Locate the cell with the specified text and output its (x, y) center coordinate. 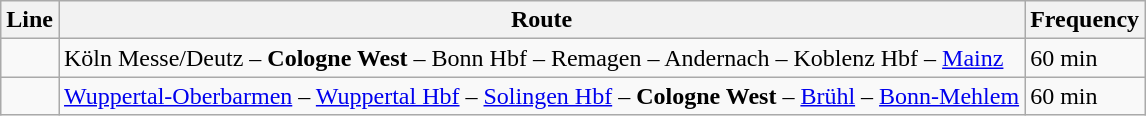
Köln Messe/Deutz – Cologne West – Bonn Hbf – Remagen – Andernach – Koblenz Hbf – Mainz (541, 58)
Frequency (1085, 20)
Route (541, 20)
Wuppertal-Oberbarmen – Wuppertal Hbf – Solingen Hbf – Cologne West – Brühl – Bonn-Mehlem (541, 96)
Line (30, 20)
